Provide the [X, Y] coordinate of the cell's center where the given text is located.  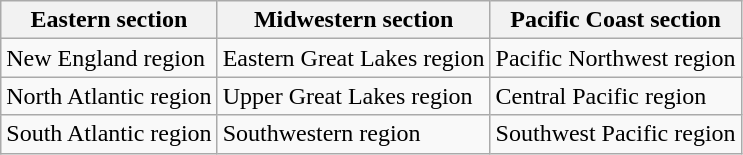
Eastern section [109, 20]
Southwest Pacific region [616, 134]
North Atlantic region [109, 96]
Central Pacific region [616, 96]
Pacific Coast section [616, 20]
Midwestern section [354, 20]
Pacific Northwest region [616, 58]
Southwestern region [354, 134]
Upper Great Lakes region [354, 96]
South Atlantic region [109, 134]
Eastern Great Lakes region [354, 58]
New England region [109, 58]
